Detect which cell encompasses the target text, then output its [x, y] center coordinate. 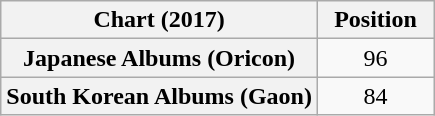
Japanese Albums (Oricon) [160, 58]
96 [375, 58]
Position [375, 20]
South Korean Albums (Gaon) [160, 96]
84 [375, 96]
Chart (2017) [160, 20]
